Provide the (x, y) coordinate of the cell's center where the given text is located.  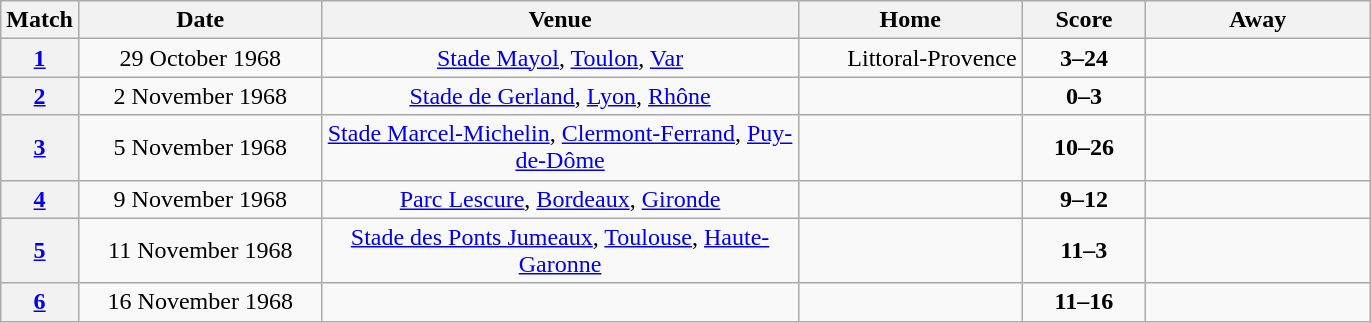
Date (200, 20)
3 (40, 148)
Away (1258, 20)
Stade de Gerland, Lyon, Rhône (560, 96)
5 (40, 250)
Venue (560, 20)
10–26 (1084, 148)
Home (910, 20)
3–24 (1084, 58)
2 November 1968 (200, 96)
29 October 1968 (200, 58)
Match (40, 20)
Score (1084, 20)
6 (40, 302)
Stade des Ponts Jumeaux, Toulouse, Haute-Garonne (560, 250)
4 (40, 199)
0–3 (1084, 96)
16 November 1968 (200, 302)
9–12 (1084, 199)
1 (40, 58)
2 (40, 96)
Parc Lescure, Bordeaux, Gironde (560, 199)
11–3 (1084, 250)
Stade Marcel-Michelin, Clermont-Ferrand, Puy-de-Dôme (560, 148)
Littoral-Provence (910, 58)
11–16 (1084, 302)
11 November 1968 (200, 250)
5 November 1968 (200, 148)
Stade Mayol, Toulon, Var (560, 58)
9 November 1968 (200, 199)
